Return the [X, Y] coordinate for the center point of the cell that contains the specified text.  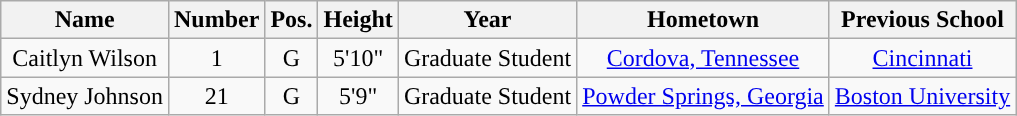
Previous School [922, 20]
Caitlyn Wilson [85, 58]
21 [216, 96]
Name [85, 20]
Pos. [292, 20]
Powder Springs, Georgia [704, 96]
Cordova, Tennessee [704, 58]
Hometown [704, 20]
5'10" [358, 58]
5'9" [358, 96]
1 [216, 58]
Cincinnati [922, 58]
Height [358, 20]
Number [216, 20]
Sydney Johnson [85, 96]
Boston University [922, 96]
Year [487, 20]
